Pinpoint the cell where the given text exists, returning its [X, Y] midpoint coordinate. 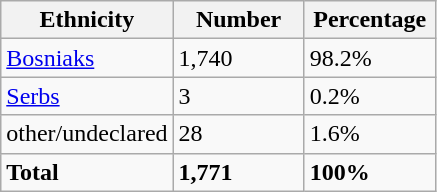
other/undeclared [87, 134]
1,771 [238, 172]
Number [238, 20]
28 [238, 134]
3 [238, 96]
0.2% [370, 96]
98.2% [370, 58]
100% [370, 172]
Bosniaks [87, 58]
Percentage [370, 20]
Ethnicity [87, 20]
1.6% [370, 134]
Total [87, 172]
Serbs [87, 96]
1,740 [238, 58]
